Identify which cell holds the provided text, then report its [x, y] central coordinate. 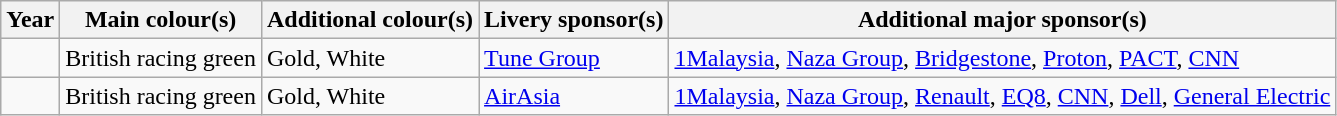
1Malaysia, Naza Group, Renault, EQ8, CNN, Dell, General Electric [1002, 96]
Year [30, 20]
Main colour(s) [161, 20]
AirAsia [574, 96]
Additional major sponsor(s) [1002, 20]
1Malaysia, Naza Group, Bridgestone, Proton, PACT, CNN [1002, 58]
Tune Group [574, 58]
Additional colour(s) [370, 20]
Livery sponsor(s) [574, 20]
